Identify which cell holds the provided text, then report its (X, Y) central coordinate. 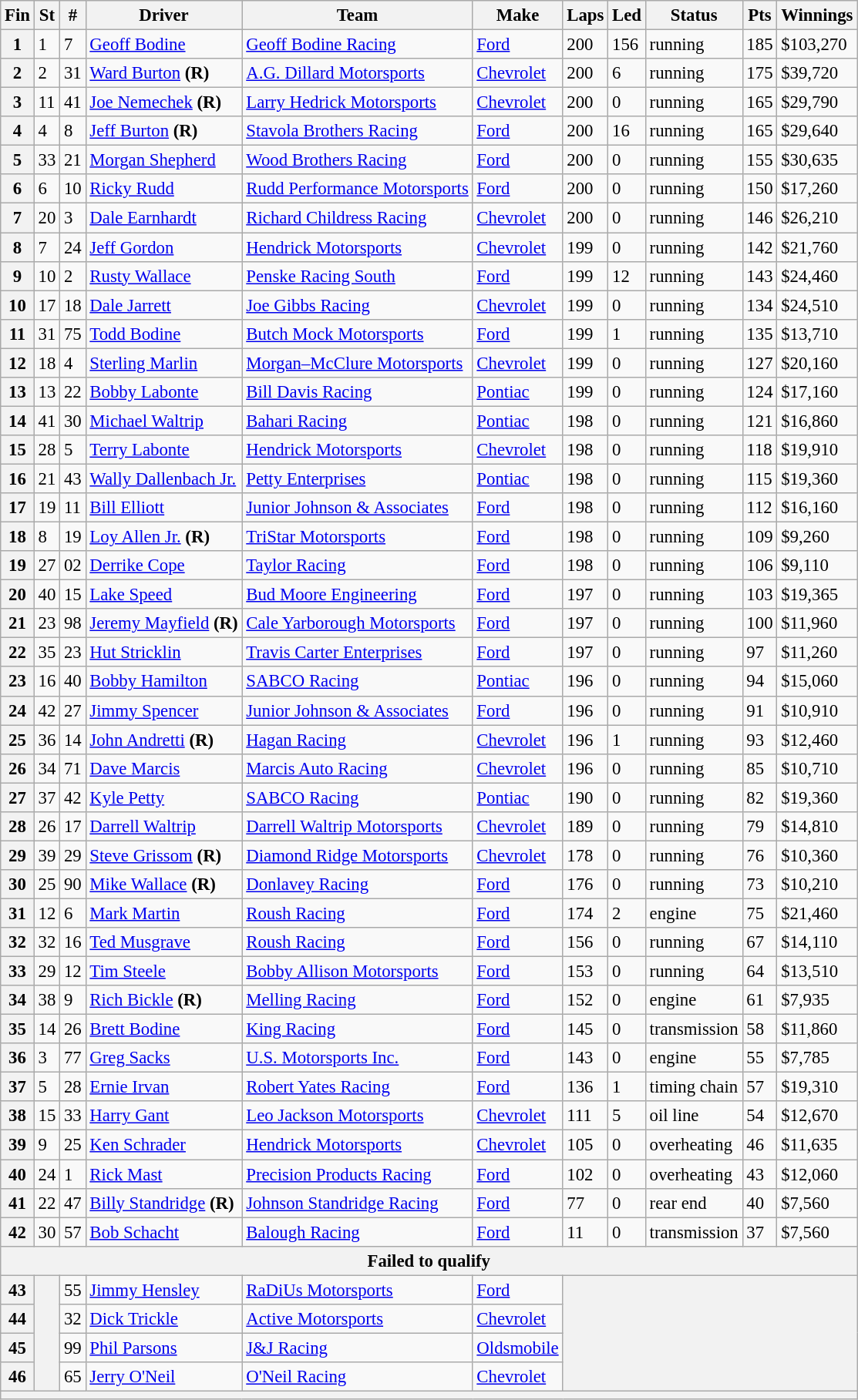
Rich Bickle (R) (163, 1000)
$11,635 (817, 1145)
152 (586, 1000)
118 (760, 450)
$29,790 (817, 102)
$9,260 (817, 537)
Derrike Cope (163, 566)
$7,935 (817, 1000)
$9,110 (817, 566)
Steve Grissom (R) (163, 855)
Winnings (817, 15)
Oldsmobile (518, 1348)
58 (760, 1029)
103 (760, 595)
90 (72, 885)
97 (760, 653)
Wally Dallenbach Jr. (163, 478)
Todd Bodine (163, 334)
121 (760, 421)
Terry Labonte (163, 450)
Harry Gant (163, 1116)
Greg Sacks (163, 1058)
Dale Earnhardt (163, 218)
Ricky Rudd (163, 189)
$20,160 (817, 363)
Driver (163, 15)
U.S. Motorsports Inc. (358, 1058)
111 (586, 1116)
Fin (18, 15)
$13,510 (817, 972)
Marcis Auto Racing (358, 768)
Rusty Wallace (163, 276)
$11,260 (817, 653)
Rick Mast (163, 1174)
Joe Nemechek (R) (163, 102)
45 (18, 1348)
Darrell Waltrip (163, 827)
O'Neil Racing (358, 1377)
Status (694, 15)
Dick Trickle (163, 1319)
$30,635 (817, 160)
$16,160 (817, 508)
102 (586, 1174)
Ted Musgrave (163, 942)
Bahari Racing (358, 421)
Diamond Ridge Motorsports (358, 855)
Geoff Bodine Racing (358, 45)
79 (760, 827)
Mike Wallace (R) (163, 885)
109 (760, 537)
Sterling Marlin (163, 363)
Joe Gibbs Racing (358, 305)
Pts (760, 15)
Cale Yarborough Motorsports (358, 623)
99 (72, 1348)
$24,460 (817, 276)
Jimmy Spencer (163, 710)
$21,760 (817, 247)
Jimmy Hensley (163, 1290)
Hut Stricklin (163, 653)
$19,910 (817, 450)
Michael Waltrip (163, 421)
Brett Bodine (163, 1029)
$10,210 (817, 885)
190 (586, 797)
Balough Racing (358, 1232)
$21,460 (817, 913)
54 (760, 1116)
Travis Carter Enterprises (358, 653)
Ernie Irvan (163, 1087)
Team (358, 15)
Hagan Racing (358, 740)
Ward Burton (R) (163, 73)
93 (760, 740)
Stavola Brothers Racing (358, 131)
$13,710 (817, 334)
Lake Speed (163, 595)
A.G. Dillard Motorsports (358, 73)
RaDiUs Motorsports (358, 1290)
Geoff Bodine (163, 45)
150 (760, 189)
145 (586, 1029)
134 (760, 305)
$17,260 (817, 189)
Darrell Waltrip Motorsports (358, 827)
Donlavey Racing (358, 885)
Leo Jackson Motorsports (358, 1116)
$29,640 (817, 131)
Rudd Performance Motorsports (358, 189)
185 (760, 45)
Butch Mock Motorsports (358, 334)
47 (72, 1203)
$12,460 (817, 740)
Johnson Standridge Racing (358, 1203)
$11,960 (817, 623)
94 (760, 682)
Tim Steele (163, 972)
Bobby Hamilton (163, 682)
Dave Marcis (163, 768)
189 (586, 827)
Richard Childress Racing (358, 218)
$15,060 (817, 682)
112 (760, 508)
St (46, 15)
64 (760, 972)
127 (760, 363)
Jeremy Mayfield (R) (163, 623)
Petty Enterprises (358, 478)
153 (586, 972)
65 (72, 1377)
Kyle Petty (163, 797)
Bob Schacht (163, 1232)
$17,160 (817, 392)
oil line (694, 1116)
Jeff Gordon (163, 247)
$12,060 (817, 1174)
02 (72, 566)
Led (628, 15)
82 (760, 797)
115 (760, 478)
176 (586, 885)
Robert Yates Racing (358, 1087)
$103,270 (817, 45)
$7,785 (817, 1058)
73 (760, 885)
Failed to qualify (429, 1261)
$24,510 (817, 305)
Ken Schrader (163, 1145)
# (72, 15)
rear end (694, 1203)
67 (760, 942)
Mark Martin (163, 913)
$14,810 (817, 827)
98 (72, 623)
Morgan Shepherd (163, 160)
155 (760, 160)
Active Motorsports (358, 1319)
$19,365 (817, 595)
136 (586, 1087)
Billy Standridge (R) (163, 1203)
$19,310 (817, 1087)
Jerry O'Neil (163, 1377)
Phil Parsons (163, 1348)
100 (760, 623)
178 (586, 855)
Melling Racing (358, 1000)
146 (760, 218)
$16,860 (817, 421)
Precision Products Racing (358, 1174)
J&J Racing (358, 1348)
85 (760, 768)
Bill Elliott (163, 508)
91 (760, 710)
Jeff Burton (R) (163, 131)
$14,110 (817, 942)
44 (18, 1319)
$26,210 (817, 218)
Laps (586, 15)
Bobby Allison Motorsports (358, 972)
Bill Davis Racing (358, 392)
175 (760, 73)
$10,710 (817, 768)
142 (760, 247)
$10,360 (817, 855)
Taylor Racing (358, 566)
$10,910 (817, 710)
TriStar Motorsports (358, 537)
timing chain (694, 1087)
Larry Hedrick Motorsports (358, 102)
105 (586, 1145)
Penske Racing South (358, 276)
76 (760, 855)
$39,720 (817, 73)
Make (518, 15)
Morgan–McClure Motorsports (358, 363)
Loy Allen Jr. (R) (163, 537)
106 (760, 566)
174 (586, 913)
$11,860 (817, 1029)
Bobby Labonte (163, 392)
Dale Jarrett (163, 305)
King Racing (358, 1029)
Wood Brothers Racing (358, 160)
Bud Moore Engineering (358, 595)
135 (760, 334)
John Andretti (R) (163, 740)
$12,670 (817, 1116)
61 (760, 1000)
124 (760, 392)
71 (72, 768)
